Provide the [X, Y] coordinate of the cell's center where the given text is located.  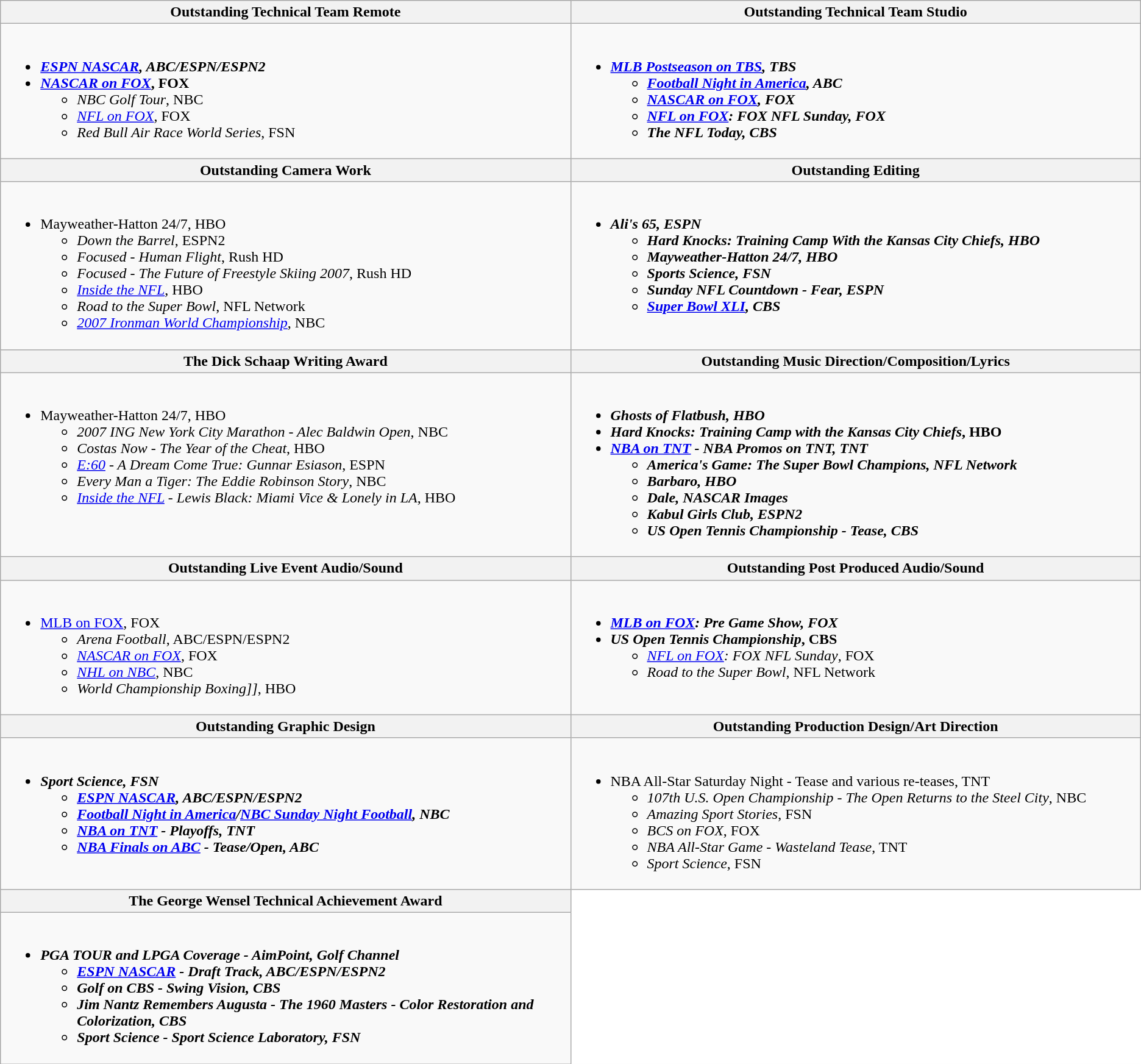
The George Wensel Technical Achievement Award [285, 901]
Outstanding Editing [856, 170]
Outstanding Technical Team Remote [285, 12]
Outstanding Music Direction/Composition/Lyrics [856, 361]
Outstanding Camera Work [285, 170]
Outstanding Production Design/Art Direction [856, 726]
Outstanding Graphic Design [285, 726]
Outstanding Technical Team Studio [856, 12]
The Dick Schaap Writing Award [285, 361]
MLB Postseason on TBS, TBSFootball Night in America, ABCNASCAR on FOX, FOXNFL on FOX: FOX NFL Sunday, FOXThe NFL Today, CBS [856, 91]
Outstanding Post Produced Audio/Sound [856, 568]
MLB on FOX: Pre Game Show, FOXUS Open Tennis Championship, CBSNFL on FOX: FOX NFL Sunday, FOXRoad to the Super Bowl, NFL Network [856, 648]
Outstanding Live Event Audio/Sound [285, 568]
ESPN NASCAR, ABC/ESPN/ESPN2NASCAR on FOX, FOXNBC Golf Tour, NBCNFL on FOX, FOXRed Bull Air Race World Series, FSN [285, 91]
MLB on FOX, FOXArena Football, ABC/ESPN/ESPN2NASCAR on FOX, FOXNHL on NBC, NBCWorld Championship Boxing]], HBO [285, 648]
